Search for the cell housing the specified text and yield its [X, Y] center coordinate. 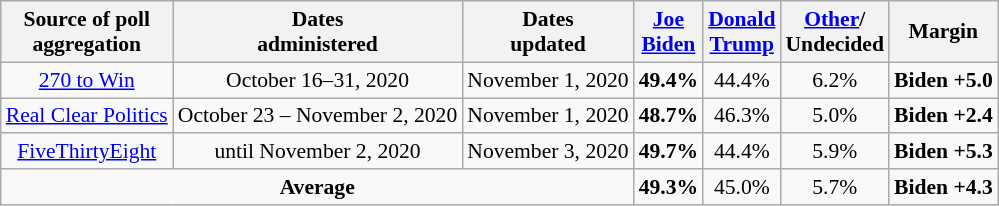
Average [318, 187]
5.7% [834, 187]
Margin [944, 32]
Other/Undecided [834, 32]
270 to Win [87, 80]
FiveThirtyEight [87, 152]
Dates updated [548, 32]
49.4% [668, 80]
49.3% [668, 187]
45.0% [742, 187]
46.3% [742, 116]
JoeBiden [668, 32]
until November 2, 2020 [318, 152]
48.7% [668, 116]
6.2% [834, 80]
November 3, 2020 [548, 152]
Biden +4.3 [944, 187]
Biden +2.4 [944, 116]
October 23 – November 2, 2020 [318, 116]
49.7% [668, 152]
Biden +5.0 [944, 80]
Real Clear Politics [87, 116]
October 16–31, 2020 [318, 80]
5.0% [834, 116]
DonaldTrump [742, 32]
5.9% [834, 152]
Dates administered [318, 32]
Source of pollaggregation [87, 32]
Biden +5.3 [944, 152]
